For the text-containing cell, return its midpoint in [x, y] coordinate format. 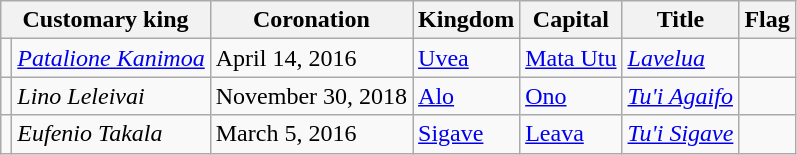
Patalione Kanimoa [111, 58]
Coronation [311, 20]
Uvea [466, 58]
Eufenio Takala [111, 134]
Title [680, 20]
Mata Utu [571, 58]
Flag [767, 20]
Leava [571, 134]
Tu'i Sigave [680, 134]
Tu'i Agaifo [680, 96]
April 14, 2016 [311, 58]
Lavelua [680, 58]
Lino Leleivai [111, 96]
November 30, 2018 [311, 96]
Ono [571, 96]
Sigave [466, 134]
Capital [571, 20]
March 5, 2016 [311, 134]
Customary king [106, 20]
Kingdom [466, 20]
Alo [466, 96]
